Return the [X, Y] coordinate for the center point of the cell that contains the specified text.  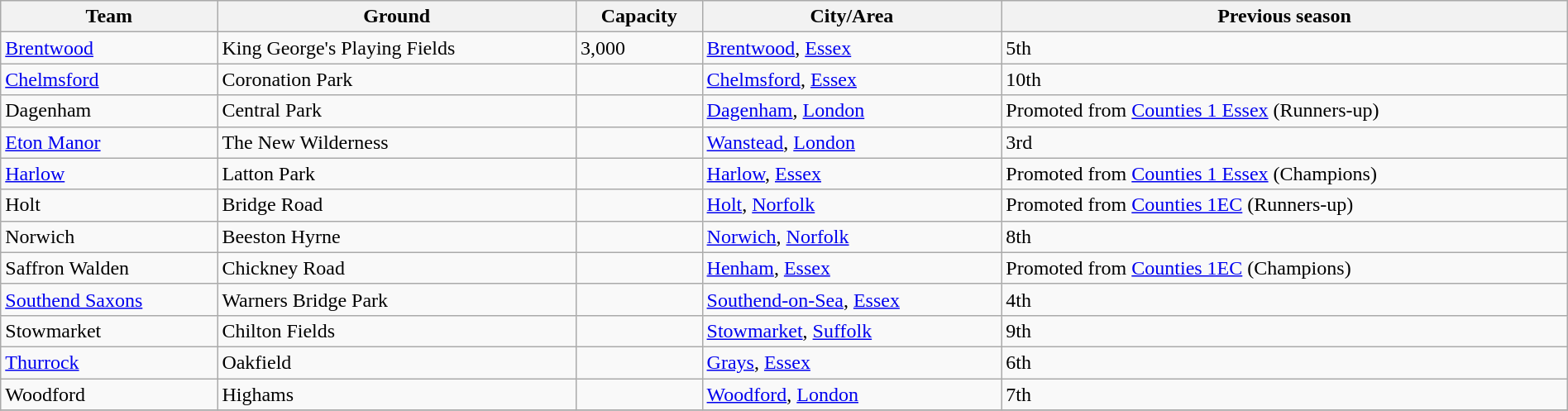
Southend-on-Sea, Essex [852, 299]
Latton Park [397, 174]
Woodford, London [852, 394]
Holt [109, 205]
Woodford [109, 394]
Bridge Road [397, 205]
Thurrock [109, 362]
Southend Saxons [109, 299]
4th [1284, 299]
Oakfield [397, 362]
Grays, Essex [852, 362]
3,000 [638, 48]
Saffron Walden [109, 268]
Promoted from Counties 1EC (Champions) [1284, 268]
Warners Bridge Park [397, 299]
Ground [397, 17]
Promoted from Counties 1EC (Runners-up) [1284, 205]
Chelmsford, Essex [852, 79]
Eton Manor [109, 142]
Henham, Essex [852, 268]
Coronation Park [397, 79]
Stowmarket [109, 331]
Brentwood [109, 48]
3rd [1284, 142]
Beeston Hyrne [397, 237]
Dagenham [109, 111]
Highams [397, 394]
7th [1284, 394]
Harlow [109, 174]
Promoted from Counties 1 Essex (Champions) [1284, 174]
Chilton Fields [397, 331]
Brentwood, Essex [852, 48]
Holt, Norfolk [852, 205]
Chelmsford [109, 79]
10th [1284, 79]
5th [1284, 48]
9th [1284, 331]
Team [109, 17]
Stowmarket, Suffolk [852, 331]
8th [1284, 237]
King George's Playing Fields [397, 48]
Previous season [1284, 17]
Capacity [638, 17]
City/Area [852, 17]
The New Wilderness [397, 142]
Wanstead, London [852, 142]
Norwich [109, 237]
Dagenham, London [852, 111]
Harlow, Essex [852, 174]
Promoted from Counties 1 Essex (Runners-up) [1284, 111]
Norwich, Norfolk [852, 237]
Central Park [397, 111]
Chickney Road [397, 268]
6th [1284, 362]
